Return the [X, Y] coordinate for the center point of the cell that contains the specified text.  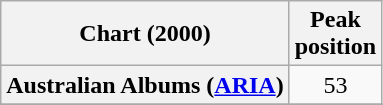
53 [335, 85]
Australian Albums (ARIA) [145, 85]
Peakposition [335, 34]
Chart (2000) [145, 34]
